Provide the [X, Y] coordinate of the cell's center where the given text is located.  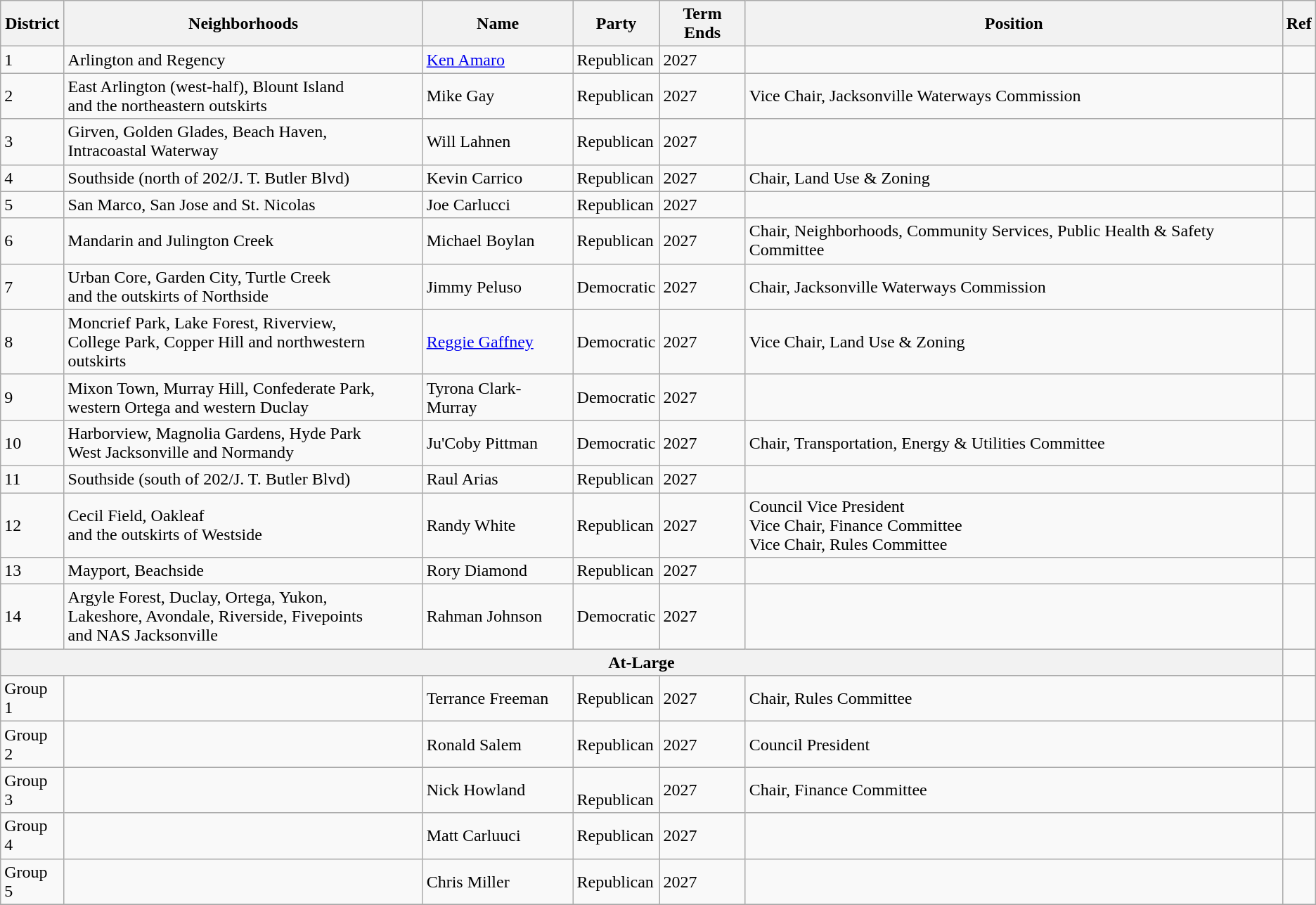
Girven, Golden Glades, Beach Haven,Intracoastal Waterway [243, 142]
Chair, Transportation, Energy & Utilities Committee [1014, 443]
Michael Boylan [498, 240]
Harborview, Magnolia Gardens, Hyde ParkWest Jacksonville and Normandy [243, 443]
Raul Arias [498, 479]
Kevin Carrico [498, 178]
Reggie Gaffney [498, 342]
Cecil Field, Oakleafand the outskirts of Westside [243, 525]
Chair, Land Use & Zoning [1014, 178]
2 [32, 96]
Vice Chair, Jacksonville Waterways Commission [1014, 96]
Mixon Town, Murray Hill, Confederate Park,western Ortega and western Duclay [243, 397]
14 [32, 617]
Moncrief Park, Lake Forest, Riverview,College Park, Copper Hill and northwestern outskirts [243, 342]
8 [32, 342]
Name [498, 24]
4 [32, 178]
Group 2 [32, 744]
Ref [1299, 24]
Rory Diamond [498, 571]
Group 5 [32, 882]
10 [32, 443]
Terrance Freeman [498, 699]
Southside (south of 202/J. T. Butler Blvd) [243, 479]
Mandarin and Julington Creek [243, 240]
Chris Miller [498, 882]
Party [616, 24]
Chair, Jacksonville Waterways Commission [1014, 287]
1 [32, 60]
Randy White [498, 525]
Ju'Coby Pittman [498, 443]
6 [32, 240]
Chair, Rules Committee [1014, 699]
Neighborhoods [243, 24]
Jimmy Peluso [498, 287]
Southside (north of 202/J. T. Butler Blvd) [243, 178]
East Arlington (west-half), Blount Islandand the northeastern outskirts [243, 96]
Joe Carlucci [498, 205]
Ken Amaro [498, 60]
Nick Howland [498, 790]
7 [32, 287]
District [32, 24]
At-Large [641, 662]
Group 1 [32, 699]
Will Lahnen [498, 142]
5 [32, 205]
Arlington and Regency [243, 60]
9 [32, 397]
Group 3 [32, 790]
Chair, Neighborhoods, Community Services, Public Health & Safety Committee [1014, 240]
Council Vice PresidentVice Chair, Finance CommitteeVice Chair, Rules Committee [1014, 525]
Position [1014, 24]
Group 4 [32, 835]
3 [32, 142]
Ronald Salem [498, 744]
Tyrona Clark-Murray [498, 397]
11 [32, 479]
Mike Gay [498, 96]
Mayport, Beachside [243, 571]
13 [32, 571]
Term Ends [702, 24]
Argyle Forest, Duclay, Ortega, Yukon,Lakeshore, Avondale, Riverside, Fivepointsand NAS Jacksonville [243, 617]
Rahman Johnson [498, 617]
San Marco, San Jose and St. Nicolas [243, 205]
12 [32, 525]
Chair, Finance Committee [1014, 790]
Council President [1014, 744]
Urban Core, Garden City, Turtle Creekand the outskirts of Northside [243, 287]
Matt Carluuci [498, 835]
Vice Chair, Land Use & Zoning [1014, 342]
